For the text-containing cell, return its midpoint in (x, y) coordinate format. 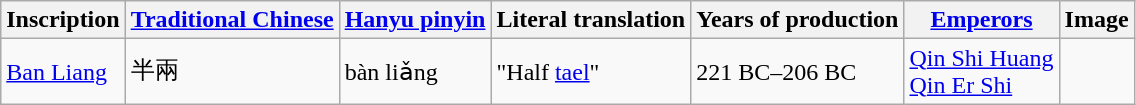
Hanyu pinyin (415, 20)
bàn liǎng (415, 72)
Inscription (63, 20)
Traditional Chinese (232, 20)
Years of production (798, 20)
Qin Shi HuangQin Er Shi (982, 72)
半兩 (232, 72)
221 BC–206 BC (798, 72)
"Half tael" (591, 72)
Literal translation (591, 20)
Emperors (982, 20)
Ban Liang (63, 72)
Image (1096, 20)
